Find where the given text appears and provide that cell's center as [x, y] coordinate. 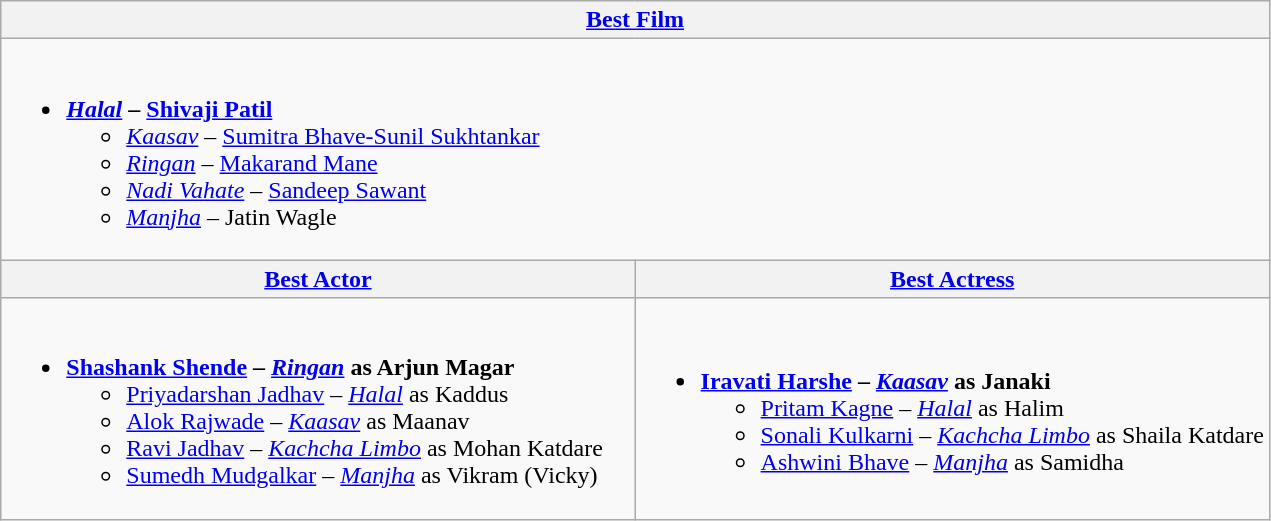
Best Actor [318, 279]
Best Film [636, 20]
Halal – Shivaji PatilKaasav – Sumitra Bhave-Sunil SukhtankarRingan – Makarand ManeNadi Vahate – Sandeep SawantManjha – Jatin Wagle [636, 150]
Iravati Harshe – Kaasav as JanakiPritam Kagne – Halal as HalimSonali Kulkarni – Kachcha Limbo as Shaila KatdareAshwini Bhave – Manjha as Samidha [952, 408]
Best Actress [952, 279]
